Return the (x, y) coordinate for the center point of the cell that contains the specified text.  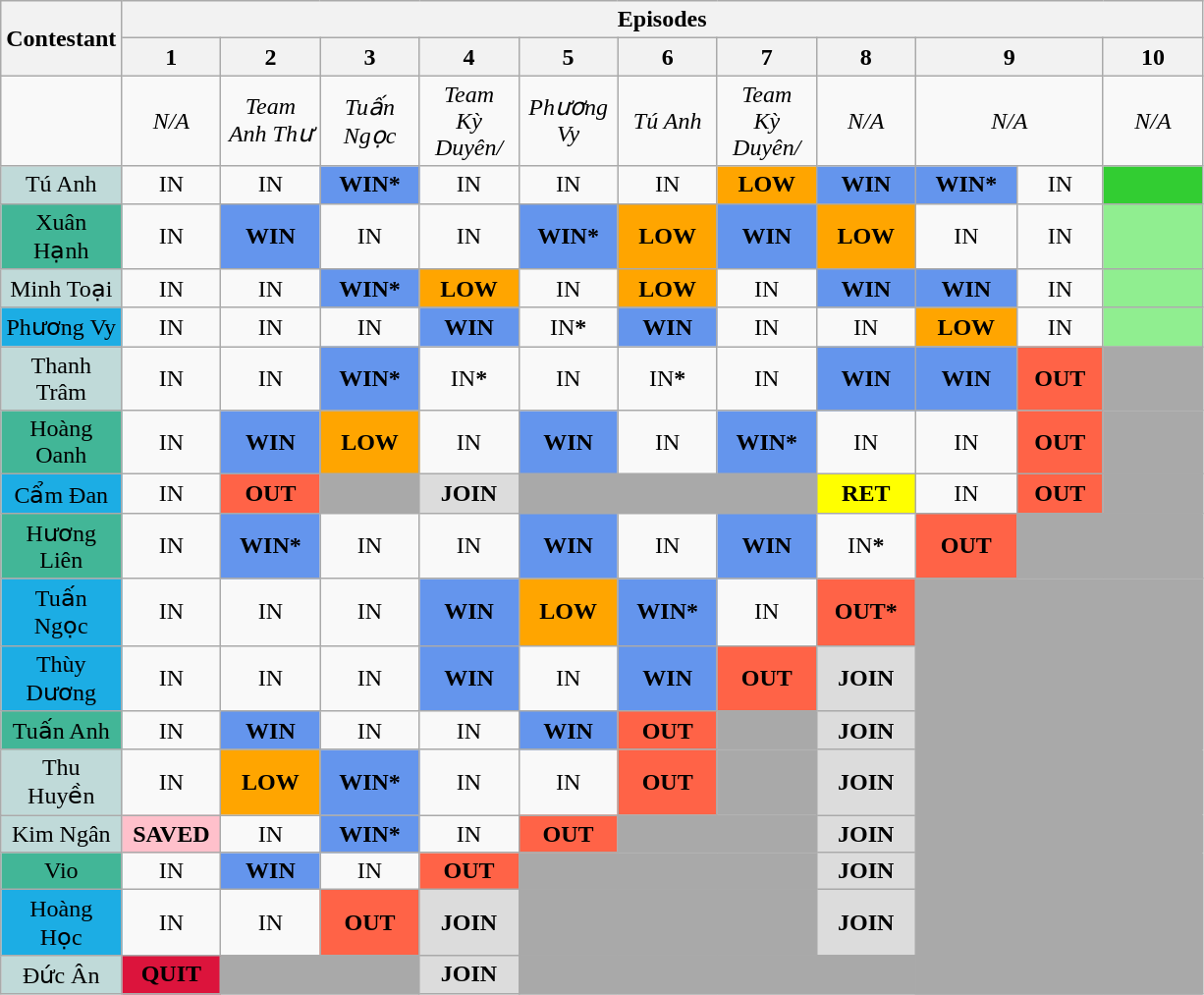
5 (568, 57)
OUT* (866, 612)
2 (271, 57)
Đức Ân (61, 974)
7 (766, 57)
Episodes (662, 20)
Hoàng Học (61, 923)
TeamAnh Thư (271, 121)
1 (171, 57)
8 (866, 57)
10 (1153, 57)
Hoàng Oanh (61, 442)
Thanh Trâm (61, 379)
6 (668, 57)
Contestant (61, 38)
RET (866, 494)
Kim Ngân (61, 834)
4 (469, 57)
Minh Toại (61, 289)
Thu Huyền (61, 782)
Vio (61, 871)
9 (1010, 57)
Thùy Dương (61, 678)
3 (369, 57)
SAVED (171, 834)
QUIT (171, 974)
Xuân Hạnh (61, 236)
Cẩm Đan (61, 494)
Tuấn Anh (61, 731)
Hương Liên (61, 546)
